Scan for the cell matching the given text and deliver its [X, Y] coordinate at center. 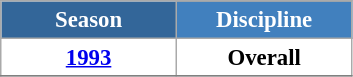
Discipline [264, 20]
1993 [89, 58]
Overall [264, 58]
Season [89, 20]
